Detect which cell encompasses the target text, then output its (X, Y) center coordinate. 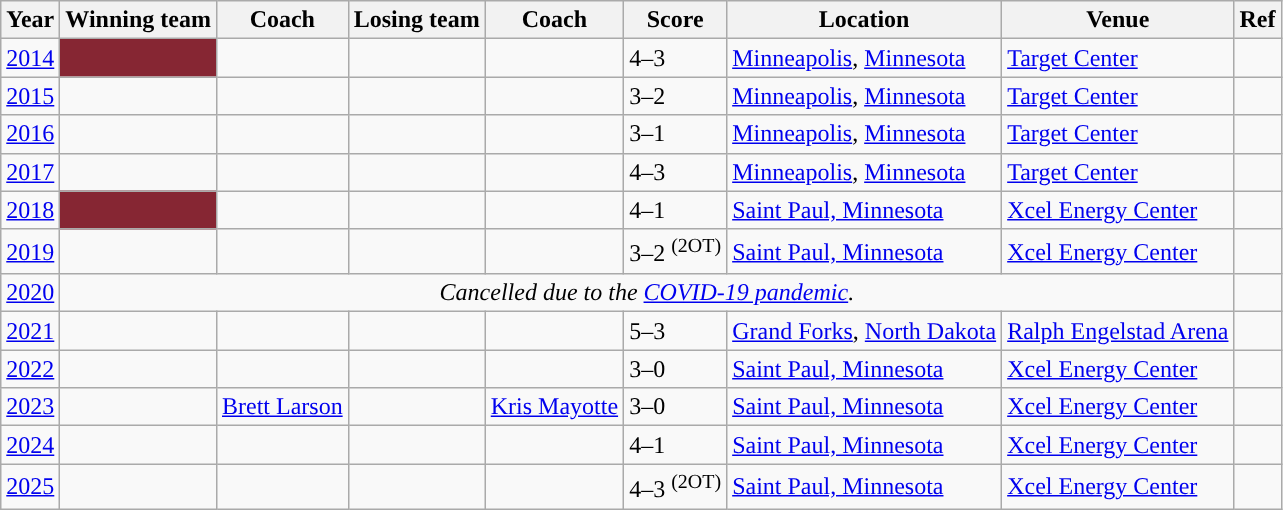
Kris Mayotte (554, 407)
2015 (30, 96)
2017 (30, 172)
Location (864, 20)
Ralph Engelstad Arena (1118, 331)
Venue (1118, 20)
Ref (1258, 20)
4–3 (2OT) (676, 486)
5–3 (676, 331)
Cancelled due to the COVID-19 pandemic. (647, 293)
2024 (30, 445)
2016 (30, 134)
2025 (30, 486)
2018 (30, 210)
2023 (30, 407)
3–1 (676, 134)
2022 (30, 369)
Grand Forks, North Dakota (864, 331)
2019 (30, 252)
2021 (30, 331)
3–2 (2OT) (676, 252)
3–2 (676, 96)
Losing team (416, 20)
2020 (30, 293)
Winning team (138, 20)
2014 (30, 58)
Year (30, 20)
Brett Larson (282, 407)
Score (676, 20)
